Output the [X, Y] coordinate of the center of the cell containing the given text.  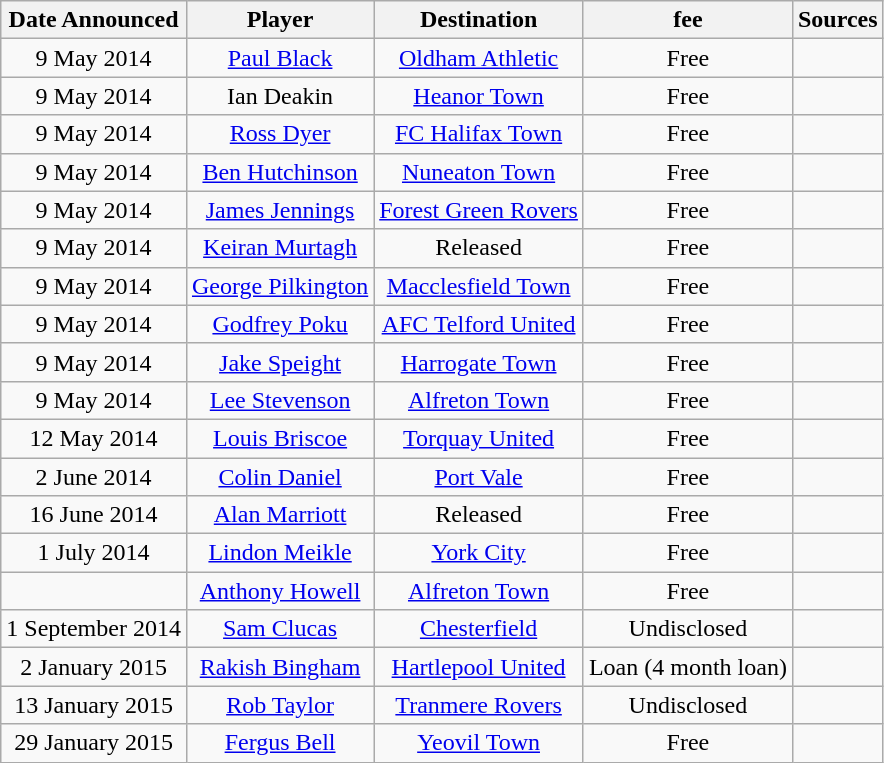
Colin Daniel [280, 477]
Nuneaton Town [479, 172]
Loan (4 month loan) [688, 667]
James Jennings [280, 210]
Sources [838, 20]
Fergus Bell [280, 743]
Lee Stevenson [280, 400]
Chesterfield [479, 629]
Alan Marriott [280, 515]
Louis Briscoe [280, 438]
16 June 2014 [94, 515]
Ben Hutchinson [280, 172]
Destination [479, 20]
Tranmere Rovers [479, 705]
Heanor Town [479, 96]
Forest Green Rovers [479, 210]
Keiran Murtagh [280, 248]
Torquay United [479, 438]
AFC Telford United [479, 324]
Rakish Bingham [280, 667]
12 May 2014 [94, 438]
Ross Dyer [280, 134]
2 January 2015 [94, 667]
13 January 2015 [94, 705]
Lindon Meikle [280, 553]
1 September 2014 [94, 629]
Port Vale [479, 477]
Yeovil Town [479, 743]
Oldham Athletic [479, 58]
York City [479, 553]
George Pilkington [280, 286]
Macclesfield Town [479, 286]
2 June 2014 [94, 477]
Harrogate Town [479, 362]
Player [280, 20]
Date Announced [94, 20]
fee [688, 20]
29 January 2015 [94, 743]
1 July 2014 [94, 553]
Hartlepool United [479, 667]
Sam Clucas [280, 629]
Paul Black [280, 58]
Jake Speight [280, 362]
FC Halifax Town [479, 134]
Godfrey Poku [280, 324]
Anthony Howell [280, 591]
Rob Taylor [280, 705]
Ian Deakin [280, 96]
